Scan for the cell matching the given text and deliver its (X, Y) coordinate at center. 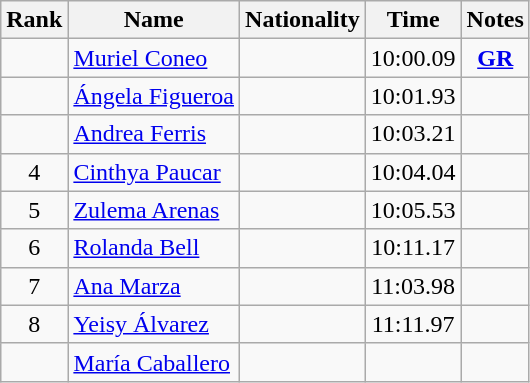
GR (495, 58)
Muriel Coneo (154, 58)
Time (413, 20)
5 (34, 210)
Rolanda Bell (154, 248)
Name (154, 20)
Yeisy Álvarez (154, 324)
7 (34, 286)
Ana Marza (154, 286)
Andrea Ferris (154, 134)
10:03.21 (413, 134)
María Caballero (154, 362)
10:11.17 (413, 248)
10:04.04 (413, 172)
4 (34, 172)
11:11.97 (413, 324)
11:03.98 (413, 286)
Zulema Arenas (154, 210)
8 (34, 324)
10:00.09 (413, 58)
10:05.53 (413, 210)
10:01.93 (413, 96)
Nationality (303, 20)
Notes (495, 20)
Ángela Figueroa (154, 96)
Rank (34, 20)
6 (34, 248)
Cinthya Paucar (154, 172)
